Capture the cell that displays the provided text and extract its [X, Y] central coordinate. 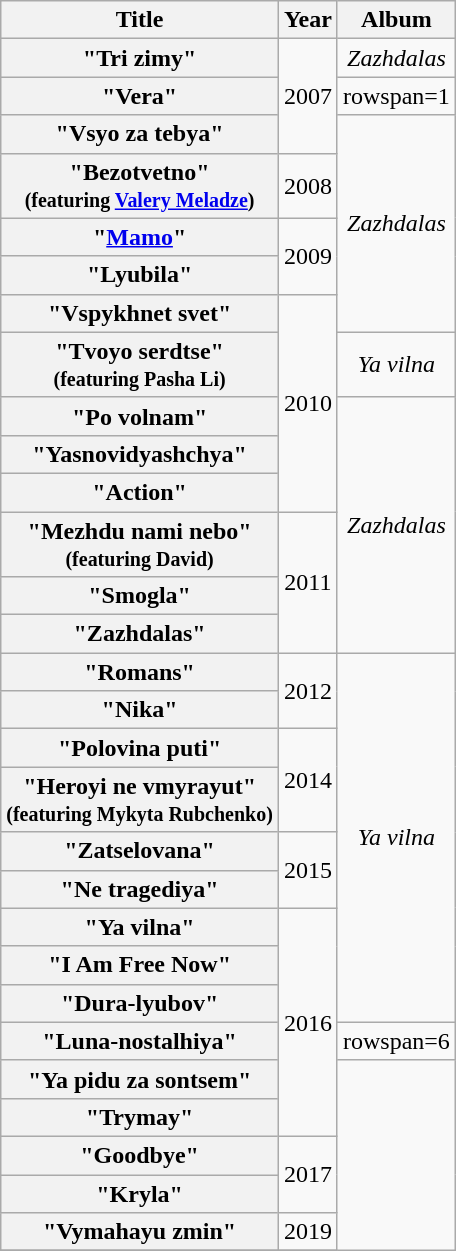
2017 [308, 1174]
2019 [308, 1232]
"Heroyi ne vmyrayut"(featuring Mykyta Rubchenko) [140, 800]
rowspan=1 [396, 96]
Year [308, 20]
"Mamo" [140, 237]
Album [396, 20]
"Yasnovidyashchya" [140, 454]
2012 [308, 691]
"Polovina puti" [140, 748]
"Zatselovana" [140, 851]
"Smogla" [140, 596]
"Mezhdu nami nebo"(featuring David) [140, 544]
rowspan=6 [396, 1041]
2015 [308, 870]
2016 [308, 1022]
"Vspykhnet svet" [140, 313]
"Vsyo za tebya" [140, 134]
"Luna-nostalhiya" [140, 1041]
"Bezotvetno"(featuring Valery Meladze) [140, 186]
"Action" [140, 492]
"Ne tragediya" [140, 889]
2010 [308, 402]
"Dura-lyubov" [140, 1003]
2007 [308, 96]
"Zazhdalas" [140, 634]
2008 [308, 186]
2014 [308, 780]
"Tvoyo serdtse"(featuring Pasha Li) [140, 364]
"Vymahayu zmin" [140, 1232]
"Tri zimy" [140, 58]
Title [140, 20]
"Kryla" [140, 1193]
"Nika" [140, 710]
"I Am Free Now" [140, 965]
"Trymay" [140, 1117]
"Vera" [140, 96]
"Goodbye" [140, 1155]
"Po volnam" [140, 416]
2011 [308, 582]
"Ya vilna" [140, 927]
"Ya pidu za sontsem" [140, 1079]
"Romans" [140, 672]
2009 [308, 256]
"Lyubila" [140, 275]
